Capture the cell that displays the provided text and extract its (x, y) central coordinate. 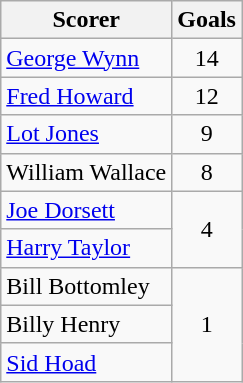
Lot Jones (86, 134)
4 (207, 229)
Joe Dorsett (86, 210)
William Wallace (86, 172)
12 (207, 96)
Sid Hoad (86, 362)
Harry Taylor (86, 248)
1 (207, 324)
Scorer (86, 20)
Bill Bottomley (86, 286)
14 (207, 58)
Billy Henry (86, 324)
Fred Howard (86, 96)
George Wynn (86, 58)
9 (207, 134)
8 (207, 172)
Goals (207, 20)
